Detect which cell encompasses the target text, then output its (X, Y) center coordinate. 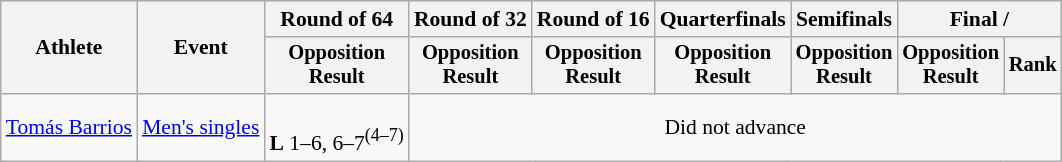
Tomás Barrios (69, 128)
Athlete (69, 48)
Round of 32 (470, 19)
Round of 16 (594, 19)
Rank (1033, 66)
Quarterfinals (723, 19)
Final / (979, 19)
Men's singles (200, 128)
L 1–6, 6–7(4–7) (336, 128)
Round of 64 (336, 19)
Did not advance (736, 128)
Event (200, 48)
Semifinals (844, 19)
